Detect which cell encompasses the target text, then output its (X, Y) center coordinate. 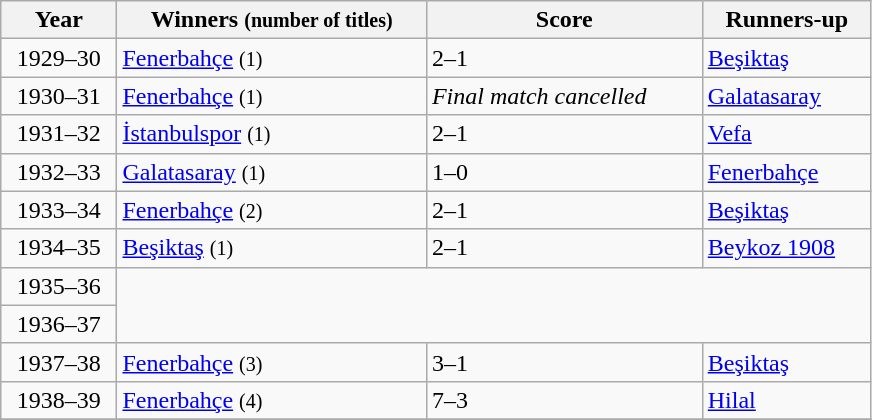
Fenerbahçe (786, 172)
Vefa (786, 134)
Year (59, 20)
Fenerbahçe (4) (272, 400)
İstanbulspor (1) (272, 134)
Score (564, 20)
1–0 (564, 172)
1930–31 (59, 96)
Galatasaray (1) (272, 172)
Winners (number of titles) (272, 20)
Hilal (786, 400)
1931–32 (59, 134)
1936–37 (59, 324)
1934–35 (59, 248)
Runners-up (786, 20)
1932–33 (59, 172)
1937–38 (59, 362)
Galatasaray (786, 96)
1935–36 (59, 286)
Beykoz 1908 (786, 248)
1929–30 (59, 58)
1933–34 (59, 210)
Fenerbahçe (3) (272, 362)
7–3 (564, 400)
Beşiktaş (1) (272, 248)
3–1 (564, 362)
Final match cancelled (564, 96)
Fenerbahçe (2) (272, 210)
1938–39 (59, 400)
